From the cell containing the given text, extract its center point as (x, y) coordinate. 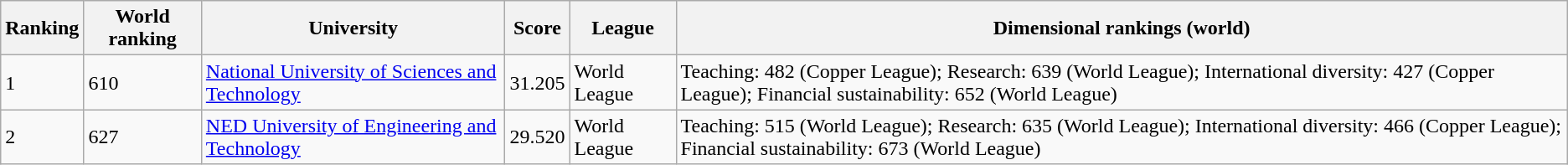
NED University of Engineering and Technology (353, 137)
National University of Sciences and Technology (353, 82)
2 (42, 137)
31.205 (538, 82)
1 (42, 82)
610 (142, 82)
University (353, 28)
Ranking (42, 28)
Dimensional rankings (world) (1122, 28)
Score (538, 28)
29.520 (538, 137)
627 (142, 137)
League (623, 28)
World ranking (142, 28)
